Return the (x, y) coordinate for the center point of the cell that contains the specified text.  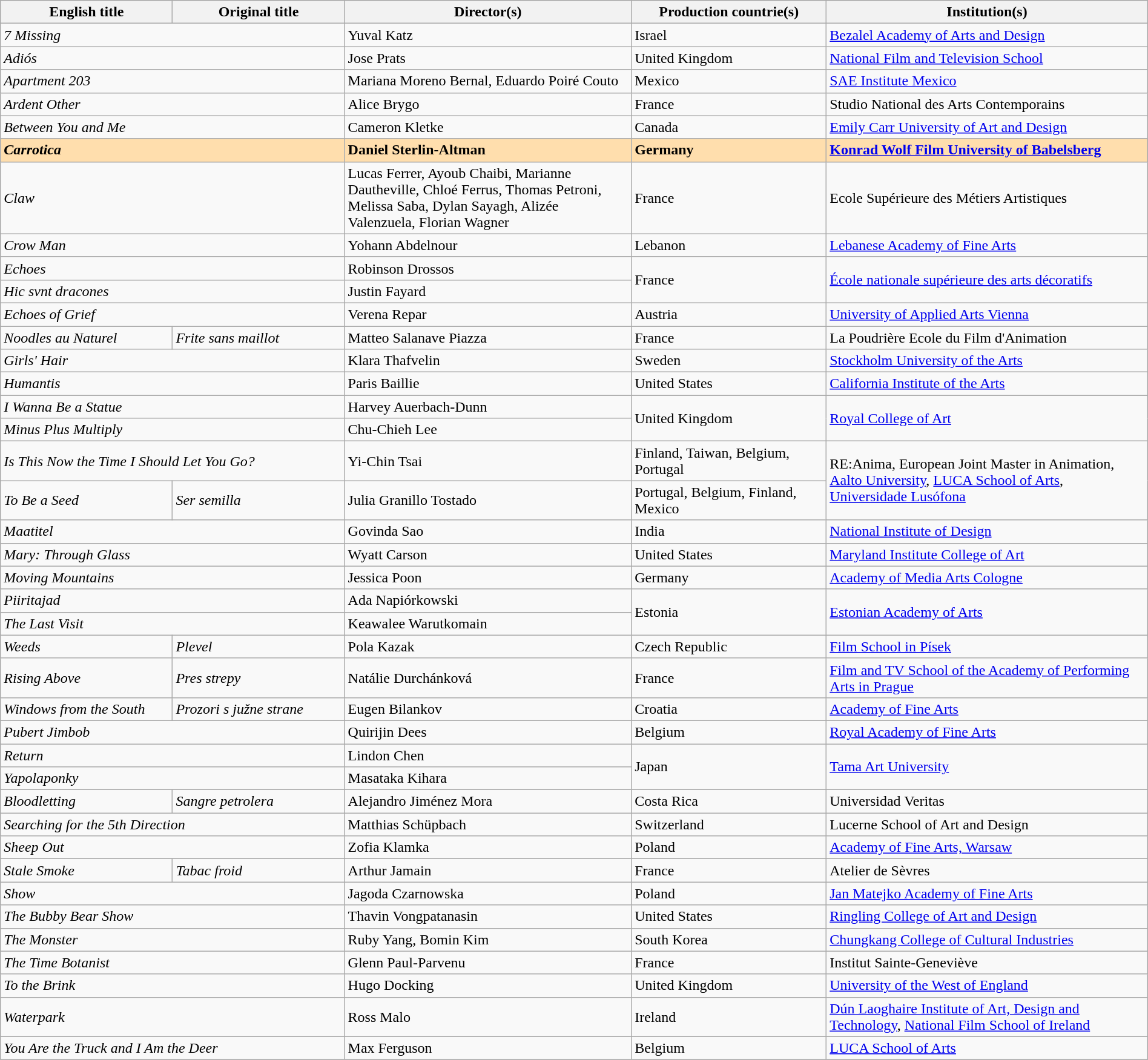
Alice Brygo (488, 104)
The Last Visit (173, 624)
Dún Laoghaire Institute of Art, Design and Technology, National Film School of Ireland (987, 1017)
Show (173, 894)
Stale Smoke (87, 871)
Ringling College of Art and Design (987, 917)
English title (87, 12)
Finland, Taiwan, Belgium, Portugal (729, 461)
The Time Botanist (173, 963)
7 Missing (173, 35)
Ruby Yang, Bomin Kim (488, 940)
Masataka Kihara (488, 779)
Arthur Jamain (488, 871)
Jan Matejko Academy of Fine Arts (987, 894)
Jagoda Czarnowska (488, 894)
South Korea (729, 940)
Claw (173, 197)
Ser semilla (259, 500)
Thavin Vongpatanasin (488, 917)
You Are the Truck and I Am the Deer (173, 1048)
Costa Rica (729, 802)
Alejandro Jiménez Mora (488, 802)
Max Ferguson (488, 1048)
Lindon Chen (488, 755)
Harvey Auerbach-Dunn (488, 407)
Academy of Media Arts Cologne (987, 578)
Director(s) (488, 12)
Atelier de Sèvres (987, 871)
Piiritajad (173, 601)
Jessica Poon (488, 578)
The Bubby Bear Show (173, 917)
India (729, 532)
Pola Kazak (488, 647)
Minus Plus Multiply (173, 430)
Chu-Chieh Lee (488, 430)
Maatitel (173, 532)
Eugen Bilankov (488, 709)
Adiós (173, 58)
Noodles au Naturel (87, 337)
Moving Mountains (173, 578)
Royal Academy of Fine Arts (987, 732)
Mexico (729, 81)
Waterpark (173, 1017)
Matthias Schüpbach (488, 825)
Ecole Supérieure des Métiers Artistiques (987, 197)
To the Brink (173, 986)
I Wanna Be a Statue (173, 407)
Humantis (173, 384)
Robinson Drossos (488, 268)
Cameron Kletke (488, 127)
Justin Fayard (488, 291)
Tabac froid (259, 871)
LUCA School of Arts (987, 1048)
Switzerland (729, 825)
Pubert Jimbob (173, 732)
Yapolaponky (173, 779)
Keawalee Warutkomain (488, 624)
Academy of Fine Arts, Warsaw (987, 848)
Lucas Ferrer, Ayoub Chaibi, Marianne Dautheville, Chloé Ferrus, Thomas Petroni, Melissa Saba, Dylan Sayagh, Alizée Valenzuela, Florian Wagner (488, 197)
Studio National des Arts Contemporains (987, 104)
Estonian Academy of Arts (987, 612)
Yohann Abdelnour (488, 245)
Ireland (729, 1017)
École nationale supérieure des arts décoratifs (987, 280)
Rising Above (87, 678)
Universidad Veritas (987, 802)
Chungkang College of Cultural Industries (987, 940)
University of Applied Arts Vienna (987, 314)
Matteo Salanave Piazza (488, 337)
Glenn Paul-Parvenu (488, 963)
Sheep Out (173, 848)
Plevel (259, 647)
Windows from the South (87, 709)
Zofia Klamka (488, 848)
Govinda Sao (488, 532)
Sweden (729, 361)
Lebanon (729, 245)
Lebanese Academy of Fine Arts (987, 245)
Japan (729, 766)
Sangre petrolera (259, 802)
Echoes of Grief (173, 314)
Apartment 203 (173, 81)
Stockholm University of the Arts (987, 361)
SAE Institute Mexico (987, 81)
Royal College of Art (987, 418)
Girls' Hair (173, 361)
Searching for the 5th Direction (173, 825)
Bloodletting (87, 802)
Bezalel Academy of Arts and Design (987, 35)
Tama Art University (987, 766)
Yi-Chin Tsai (488, 461)
Between You and Me (173, 127)
Mary: Through Glass (173, 555)
Yuval Katz (488, 35)
Hugo Docking (488, 986)
Ardent Other (173, 104)
Daniel Sterlin-Altman (488, 150)
Ada Napiórkowski (488, 601)
Hic svnt dracones (173, 291)
Mariana Moreno Bernal, Eduardo Poiré Couto (488, 81)
Estonia (729, 612)
Frite sans maillot (259, 337)
Verena Repar (488, 314)
RE:Anima, European Joint Master in Animation, Aalto University, LUCA School of Arts, Universidade Lusófona (987, 481)
Paris Baillie (488, 384)
Echoes (173, 268)
Weeds (87, 647)
La Poudrière Ecole du Film d'Animation (987, 337)
Emily Carr University of Art and Design (987, 127)
Maryland Institute College of Art (987, 555)
Academy of Fine Arts (987, 709)
Quirijin Dees (488, 732)
Croatia (729, 709)
Is This Now the Time I Should Let You Go? (173, 461)
Julia Granillo Tostado (488, 500)
Klara Thafvelin (488, 361)
National Institute of Design (987, 532)
Crow Man (173, 245)
Konrad Wolf Film University of Babelsberg (987, 150)
Canada (729, 127)
Carrotica (173, 150)
Portugal, Belgium, Finland, Mexico (729, 500)
Prozori s južne strane (259, 709)
To Be a Seed (87, 500)
Film and TV School of the Academy of Performing Arts in Prague (987, 678)
Return (173, 755)
California Institute of the Arts (987, 384)
Pres strepy (259, 678)
Lucerne School of Art and Design (987, 825)
Production countrie(s) (729, 12)
Jose Prats (488, 58)
Original title (259, 12)
Film School in Písek (987, 647)
Natálie Durchánková (488, 678)
Israel (729, 35)
Wyatt Carson (488, 555)
Austria (729, 314)
Czech Republic (729, 647)
Institution(s) (987, 12)
The Monster (173, 940)
National Film and Television School (987, 58)
University of the West of England (987, 986)
Ross Malo (488, 1017)
Institut Sainte-Geneviève (987, 963)
